Scan for the cell matching the given text and deliver its [x, y] coordinate at center. 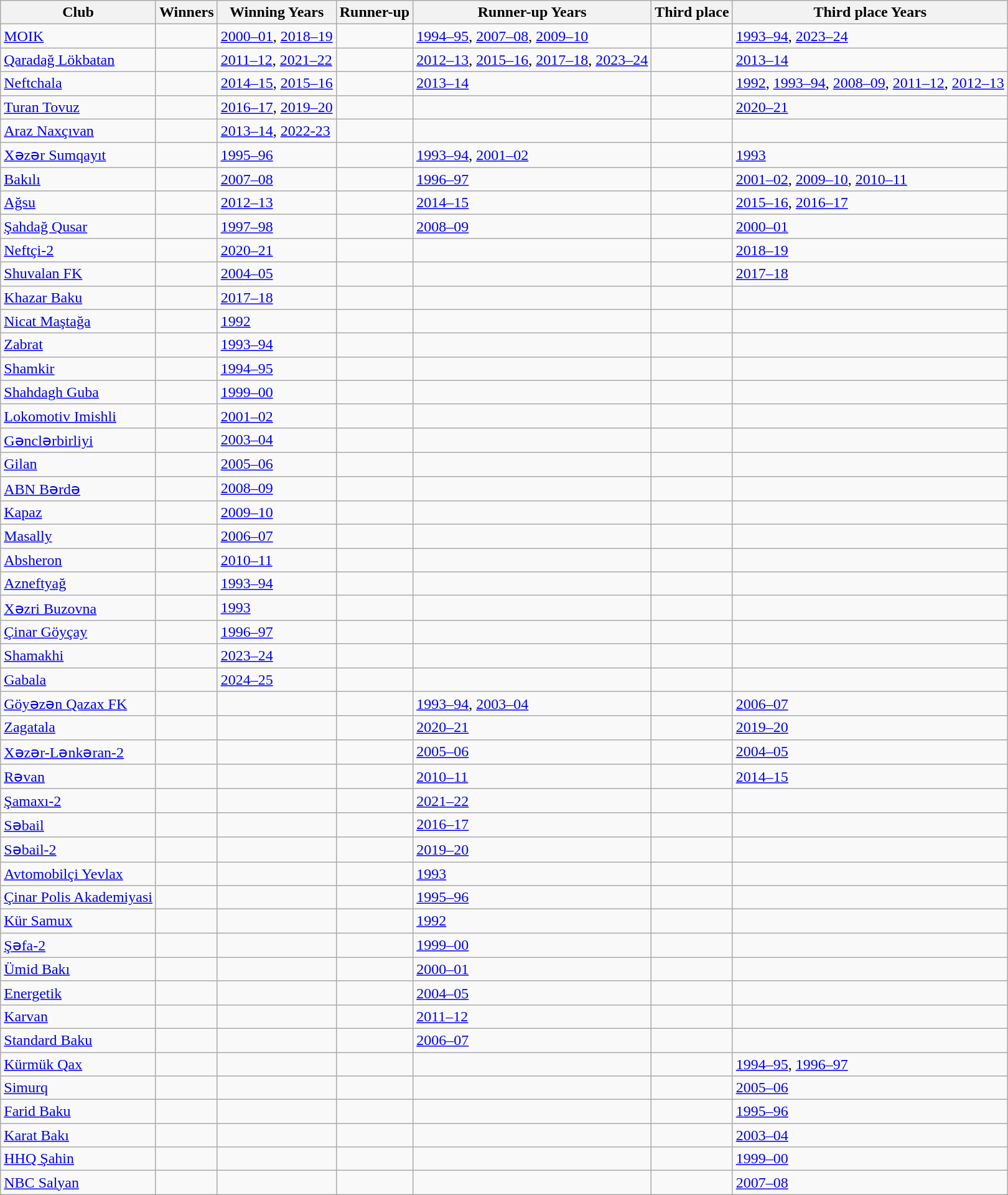
Gilan [78, 464]
Runner-up Years [533, 12]
1994–95, 1996–97 [870, 1064]
Bakılı [78, 179]
Xəzər Sumqayıt [78, 155]
1997–98 [276, 227]
2001–02 [276, 416]
2021–22 [533, 800]
Ağsu [78, 203]
Çinar Polis Akademiyasi [78, 897]
Shahdagh Guba [78, 392]
1993–94, 2003–04 [533, 704]
2016–17, 2019–20 [276, 107]
Şahdağ Qusar [78, 227]
Farid Baku [78, 1112]
Masally [78, 537]
Zagatala [78, 728]
Third place Years [870, 12]
2014–15, 2015–16 [276, 83]
2001–02, 2009–10, 2010–11 [870, 179]
2024–25 [276, 679]
Göyəzən Qazax FK [78, 704]
Neftçi-2 [78, 250]
2013–14, 2022-23 [276, 131]
Azneftyağ [78, 584]
Araz Naxçıvan [78, 131]
Shuvalan FK [78, 274]
Səbail-2 [78, 850]
Kapaz [78, 513]
Şamaxı-2 [78, 800]
Gabala [78, 679]
2012–13, 2015–16, 2017–18, 2023–24 [533, 60]
Qaradağ Lökbatan [78, 60]
Shamkir [78, 368]
Gənclərbirliyi [78, 440]
2015–16, 2016–17 [870, 203]
Ümid Bakı [78, 969]
Xəzər-Lənkəran-2 [78, 752]
Səbail [78, 825]
Kürmük Qax [78, 1064]
Winning Years [276, 12]
Şəfa-2 [78, 945]
MOIK [78, 36]
2018–19 [870, 250]
2009–10 [276, 513]
2023–24 [276, 655]
2000–01, 2018–19 [276, 36]
Simurq [78, 1088]
Khazar Baku [78, 298]
Karvan [78, 1016]
Çinar Göyçay [78, 632]
NBC Salyan [78, 1183]
Nicat Maştağa [78, 321]
Club [78, 12]
Runner-up [375, 12]
HHQ Şahin [78, 1159]
1994–95 [276, 368]
1993–94, 2001–02 [533, 155]
Winners [187, 12]
2016–17 [533, 825]
Third place [692, 12]
2011–12 [533, 1016]
Absheron [78, 560]
Shamakhi [78, 655]
Rəvan [78, 777]
ABN Bərdə [78, 489]
1992, 1993–94, 2008–09, 2011–12, 2012–13 [870, 83]
Turan Tovuz [78, 107]
Xəzri Buzovna [78, 608]
Kür Samux [78, 921]
Zabrat [78, 345]
Karat Bakı [78, 1135]
Standard Baku [78, 1040]
Lokomotiv Imishli [78, 416]
Avtomobilçi Yevlax [78, 873]
2012–13 [276, 203]
Energetik [78, 993]
Neftchala [78, 83]
1994–95, 2007–08, 2009–10 [533, 36]
2011–12, 2021–22 [276, 60]
1993–94, 2023–24 [870, 36]
